Detect which cell encompasses the target text, then output its [X, Y] center coordinate. 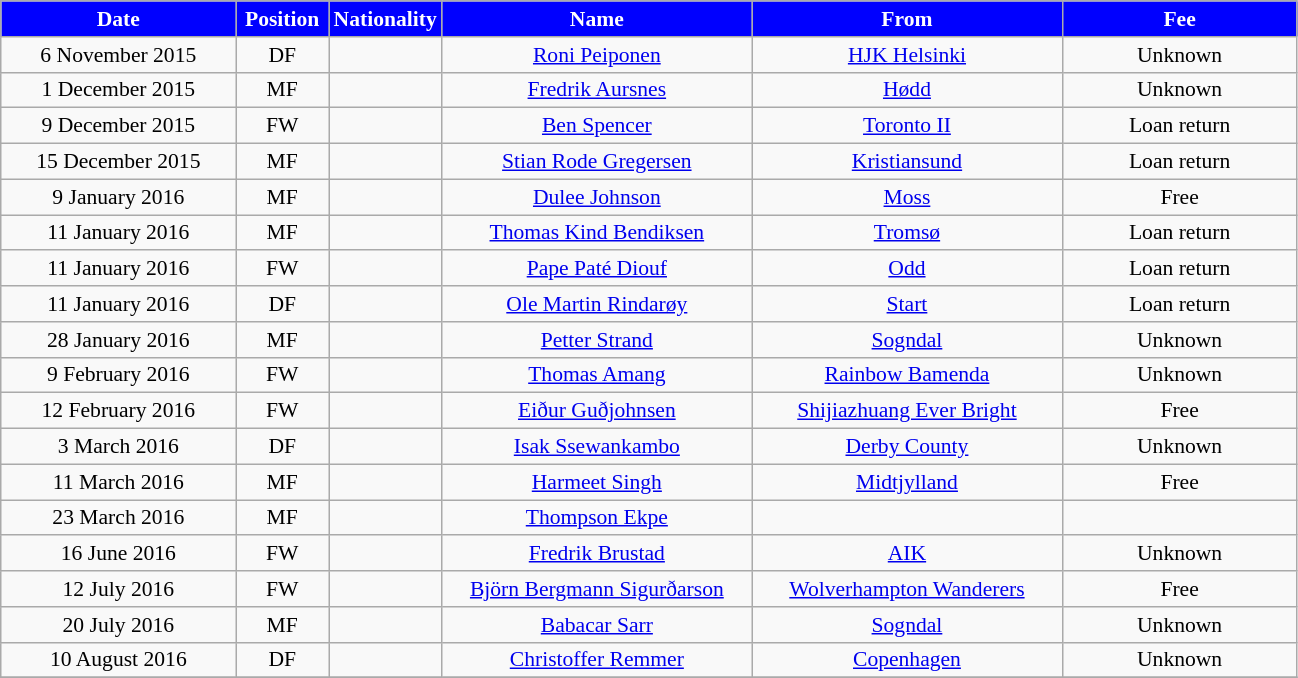
12 February 2016 [118, 411]
23 March 2016 [118, 518]
28 January 2016 [118, 340]
Thompson Ekpe [597, 518]
Ben Spencer [597, 126]
9 February 2016 [118, 375]
Harmeet Singh [597, 482]
9 January 2016 [118, 197]
Odd [907, 269]
15 December 2015 [118, 162]
11 March 2016 [118, 482]
Thomas Kind Bendiksen [597, 233]
Start [907, 304]
Midtjylland [907, 482]
3 March 2016 [118, 447]
Pape Paté Diouf [597, 269]
Dulee Johnson [597, 197]
9 December 2015 [118, 126]
Derby County [907, 447]
Björn Bergmann Sigurðarson [597, 589]
Stian Rode Gregersen [597, 162]
Hødd [907, 90]
Tromsø [907, 233]
HJK Helsinki [907, 55]
1 December 2015 [118, 90]
Nationality [384, 19]
Fee [1180, 19]
Babacar Sarr [597, 625]
AIK [907, 554]
Copenhagen [907, 660]
Roni Peiponen [597, 55]
Eiður Guðjohnsen [597, 411]
12 July 2016 [118, 589]
Christoffer Remmer [597, 660]
Name [597, 19]
6 November 2015 [118, 55]
Position [282, 19]
Petter Strand [597, 340]
Wolverhampton Wanderers [907, 589]
Moss [907, 197]
Kristiansund [907, 162]
Shijiazhuang Ever Bright [907, 411]
Fredrik Brustad [597, 554]
Toronto II [907, 126]
Fredrik Aursnes [597, 90]
Rainbow Bamenda [907, 375]
16 June 2016 [118, 554]
20 July 2016 [118, 625]
Date [118, 19]
Thomas Amang [597, 375]
Ole Martin Rindarøy [597, 304]
Isak Ssewankambo [597, 447]
10 August 2016 [118, 660]
From [907, 19]
